Return [X, Y] of the center of cell containing provided text 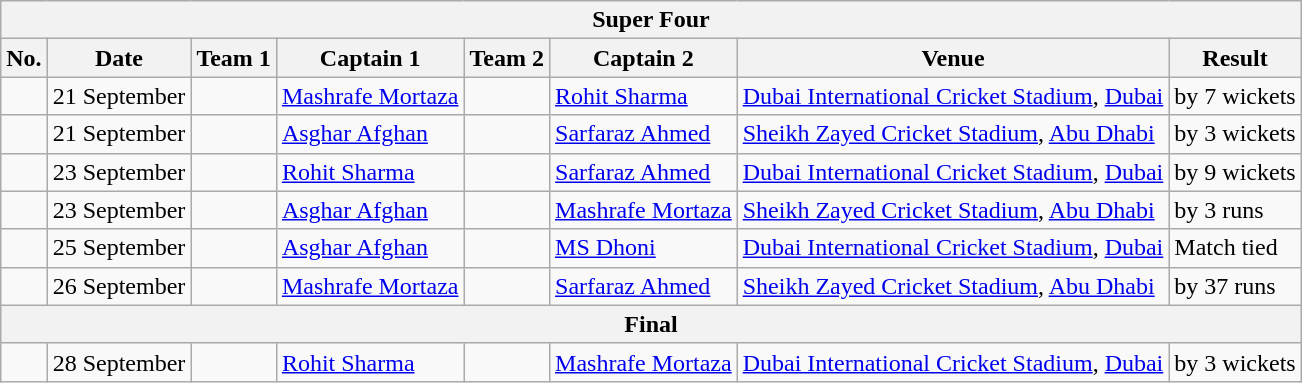
Venue [953, 58]
28 September [119, 362]
No. [24, 58]
Result [1235, 58]
by 3 runs [1235, 210]
by 37 runs [1235, 286]
Match tied [1235, 248]
Captain 2 [644, 58]
26 September [119, 286]
by 9 wickets [1235, 172]
MS Dhoni [644, 248]
Team 2 [507, 58]
by 7 wickets [1235, 96]
Captain 1 [370, 58]
Team 1 [234, 58]
Date [119, 58]
25 September [119, 248]
Final [651, 324]
Super Four [651, 20]
